Provide the (X, Y) coordinate of the cell's center where the given text is located.  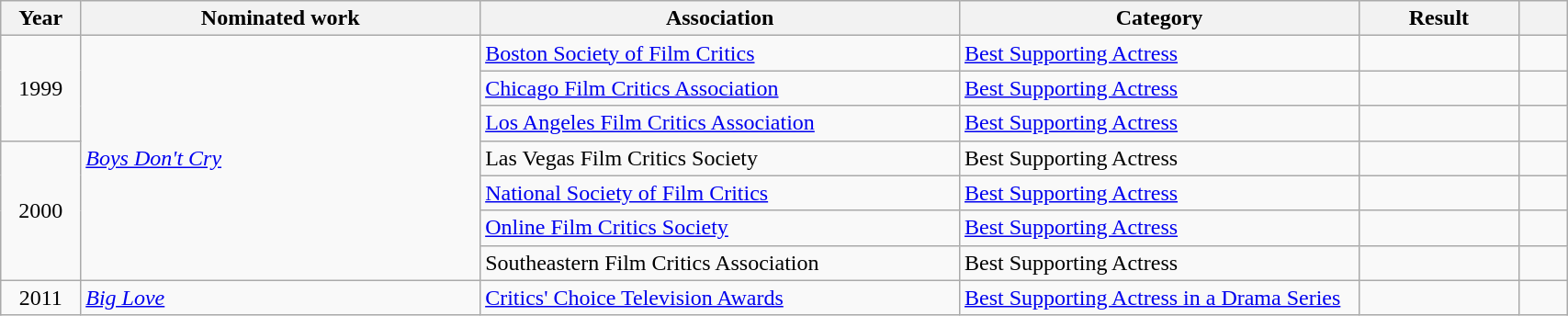
Boys Don't Cry (281, 158)
Big Love (281, 298)
Nominated work (281, 18)
Los Angeles Film Critics Association (720, 123)
Online Film Critics Society (720, 228)
Critics' Choice Television Awards (720, 298)
Best Supporting Actress in a Drama Series (1159, 298)
2011 (40, 298)
Category (1159, 18)
Result (1438, 18)
Las Vegas Film Critics Society (720, 158)
Association (720, 18)
Year (40, 18)
Chicago Film Critics Association (720, 88)
Boston Society of Film Critics (720, 53)
2000 (40, 210)
Southeastern Film Critics Association (720, 263)
National Society of Film Critics (720, 193)
1999 (40, 88)
